Return [X, Y] of the center of cell containing provided text 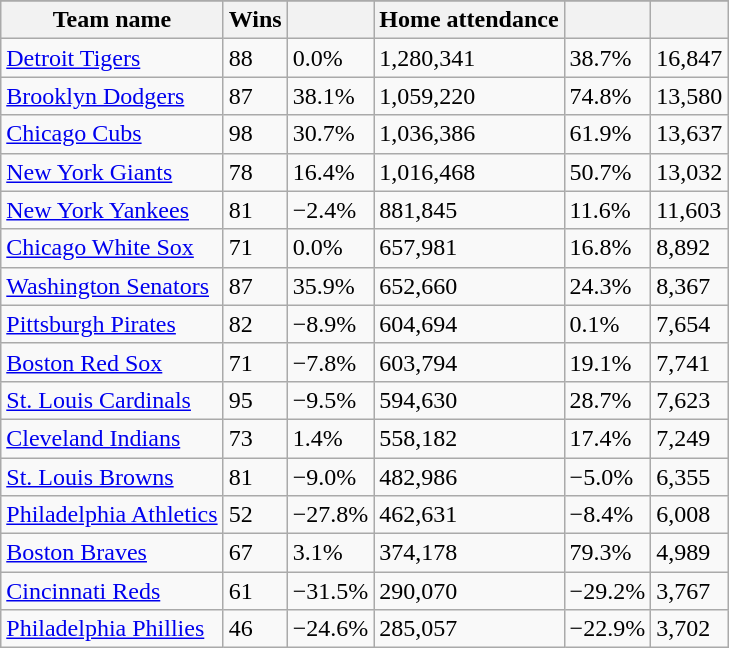
24.3% [608, 286]
462,631 [469, 515]
4,989 [690, 553]
35.9% [330, 286]
558,182 [469, 438]
78 [255, 172]
82 [255, 324]
Boston Braves [112, 553]
St. Louis Browns [112, 477]
−9.5% [330, 400]
79.3% [608, 553]
1,059,220 [469, 96]
13,032 [690, 172]
−22.9% [608, 629]
−24.6% [330, 629]
−29.2% [608, 591]
Chicago Cubs [112, 134]
1.4% [330, 438]
1,036,386 [469, 134]
17.4% [608, 438]
Home attendance [469, 20]
3,702 [690, 629]
594,630 [469, 400]
13,637 [690, 134]
482,986 [469, 477]
Team name [112, 20]
50.7% [608, 172]
11.6% [608, 210]
Philadelphia Athletics [112, 515]
−7.8% [330, 362]
652,660 [469, 286]
3.1% [330, 553]
Boston Red Sox [112, 362]
19.1% [608, 362]
13,580 [690, 96]
Philadelphia Phillies [112, 629]
73 [255, 438]
38.1% [330, 96]
30.7% [330, 134]
46 [255, 629]
604,694 [469, 324]
1,280,341 [469, 58]
7,654 [690, 324]
11,603 [690, 210]
Washington Senators [112, 286]
881,845 [469, 210]
61.9% [608, 134]
74.8% [608, 96]
98 [255, 134]
Pittsburgh Pirates [112, 324]
−8.9% [330, 324]
67 [255, 553]
1,016,468 [469, 172]
0.1% [608, 324]
−8.4% [608, 515]
8,367 [690, 286]
New York Yankees [112, 210]
St. Louis Cardinals [112, 400]
657,981 [469, 248]
New York Giants [112, 172]
374,178 [469, 553]
6,008 [690, 515]
3,767 [690, 591]
16.8% [608, 248]
−27.8% [330, 515]
−9.0% [330, 477]
28.7% [608, 400]
7,741 [690, 362]
603,794 [469, 362]
38.7% [608, 58]
7,623 [690, 400]
Brooklyn Dodgers [112, 96]
16.4% [330, 172]
290,070 [469, 591]
−5.0% [608, 477]
Wins [255, 20]
95 [255, 400]
52 [255, 515]
7,249 [690, 438]
16,847 [690, 58]
Detroit Tigers [112, 58]
Cincinnati Reds [112, 591]
285,057 [469, 629]
6,355 [690, 477]
8,892 [690, 248]
88 [255, 58]
Chicago White Sox [112, 248]
−31.5% [330, 591]
−2.4% [330, 210]
61 [255, 591]
Cleveland Indians [112, 438]
